Find where the given text appears and provide that cell's center as [x, y] coordinate. 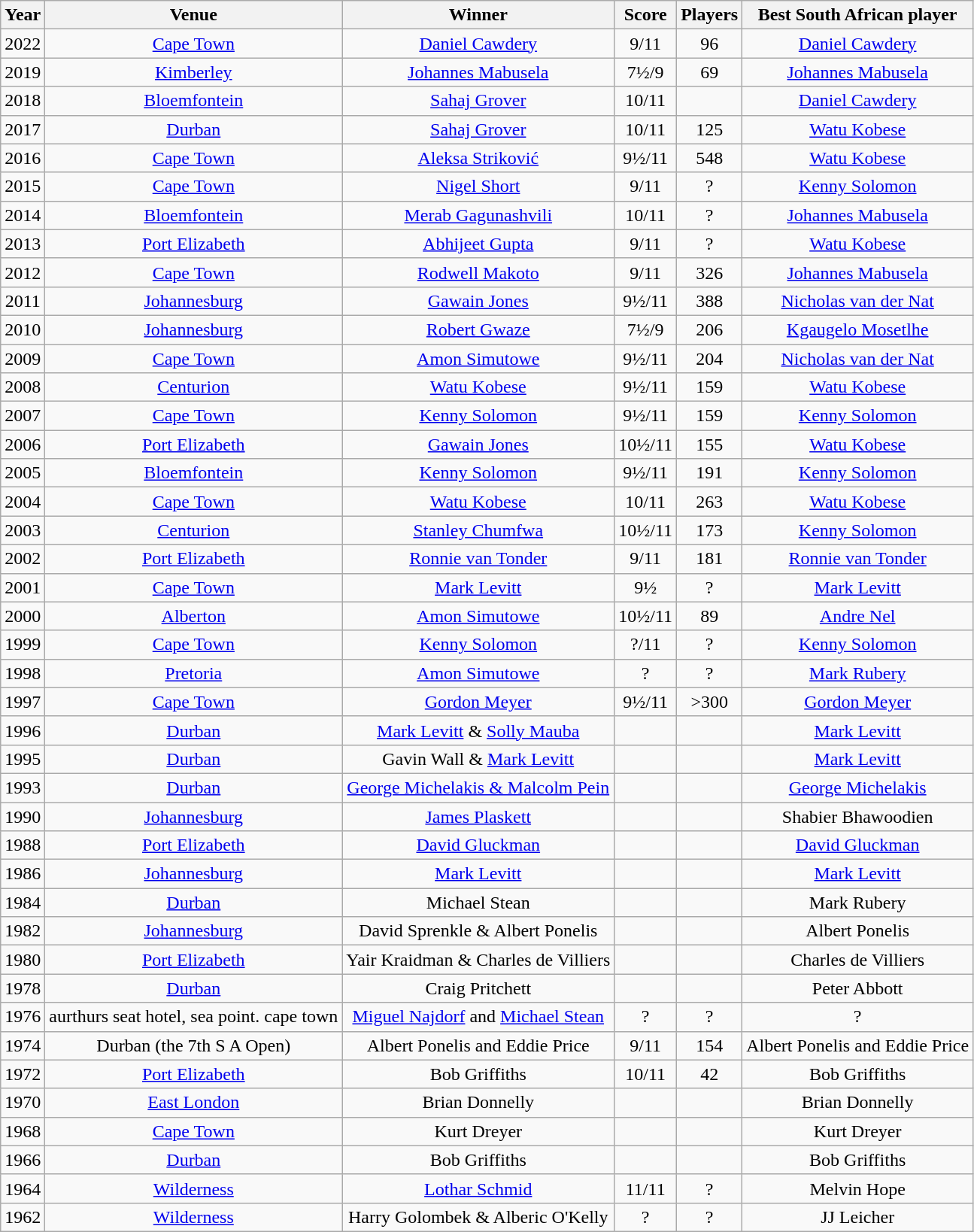
1966 [23, 1160]
326 [710, 272]
Charles de Villiers [857, 960]
JJ Leicher [857, 1217]
1982 [23, 931]
2014 [23, 215]
Kgaugelo Mosetlhe [857, 329]
388 [710, 301]
2011 [23, 301]
Harry Golombek & Alberic O'Kelly [478, 1217]
181 [710, 559]
42 [710, 1074]
2006 [23, 445]
2018 [23, 101]
125 [710, 129]
1964 [23, 1188]
Venue [194, 15]
Miguel Najdorf and Michael Stean [478, 1017]
1993 [23, 787]
2001 [23, 587]
Lothar Schmid [478, 1188]
Gavin Wall & Mark Levitt [478, 759]
155 [710, 445]
1996 [23, 730]
Players [710, 15]
Winner [478, 15]
Merab Gagunashvili [478, 215]
2013 [23, 244]
154 [710, 1045]
263 [710, 502]
Durban (the 7th S A Open) [194, 1045]
Alberton [194, 616]
1990 [23, 816]
2019 [23, 72]
173 [710, 530]
Robert Gwaze [478, 329]
1997 [23, 702]
Michael Stean [478, 903]
2000 [23, 616]
204 [710, 359]
Kimberley [194, 72]
Best South African player [857, 15]
aurthurs seat hotel, sea point. cape town [194, 1017]
East London [194, 1103]
2008 [23, 387]
9½ [645, 587]
2003 [23, 530]
Andre Nel [857, 616]
2005 [23, 473]
>300 [710, 702]
Abhijeet Gupta [478, 244]
2007 [23, 416]
191 [710, 473]
George Michelakis & Malcolm Pein [478, 787]
1995 [23, 759]
1970 [23, 1103]
?/11 [645, 645]
2012 [23, 272]
George Michelakis [857, 787]
Rodwell Makoto [478, 272]
Shabier Bhawoodien [857, 816]
1968 [23, 1131]
Aleksa Striković [478, 158]
11/11 [645, 1188]
206 [710, 329]
1986 [23, 874]
1976 [23, 1017]
Score [645, 15]
96 [710, 44]
1984 [23, 903]
Peter Abbott [857, 988]
2002 [23, 559]
1980 [23, 960]
2016 [23, 158]
Albert Ponelis [857, 931]
1972 [23, 1074]
2015 [23, 187]
Yair Kraidman & Charles de Villiers [478, 960]
89 [710, 616]
1999 [23, 645]
1998 [23, 673]
69 [710, 72]
Craig Pritchett [478, 988]
Nigel Short [478, 187]
Melvin Hope [857, 1188]
2004 [23, 502]
David Sprenkle & Albert Ponelis [478, 931]
Year [23, 15]
1988 [23, 845]
2022 [23, 44]
Pretoria [194, 673]
Mark Levitt & Solly Mauba [478, 730]
548 [710, 158]
1978 [23, 988]
2017 [23, 129]
1962 [23, 1217]
2010 [23, 329]
2009 [23, 359]
1974 [23, 1045]
Stanley Chumfwa [478, 530]
James Plaskett [478, 816]
